Output the (X, Y) coordinate of the center of the cell containing the given text.  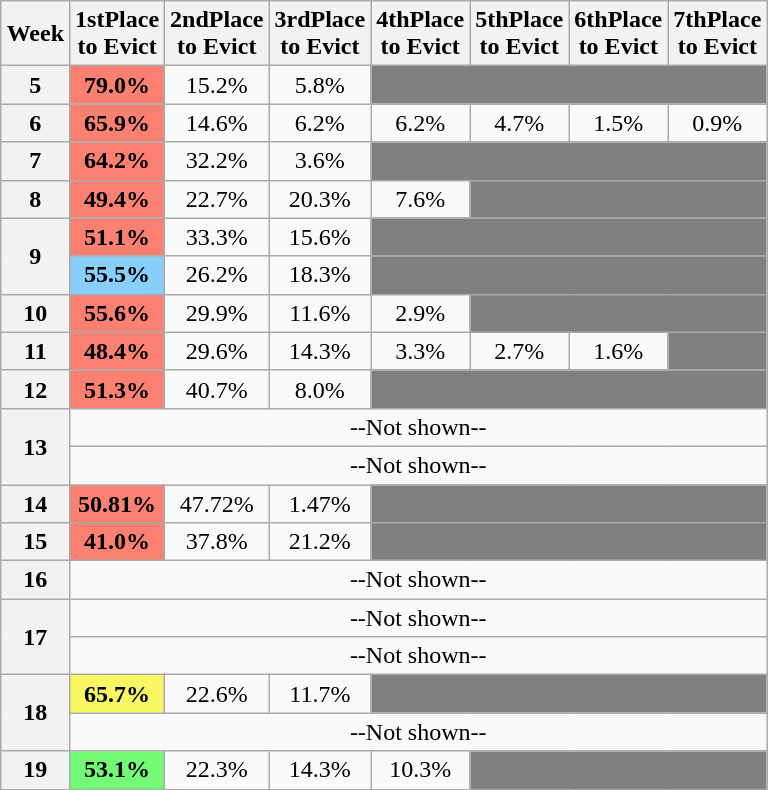
2.9% (420, 313)
4.7% (520, 123)
18 (35, 713)
19 (35, 770)
22.7% (217, 199)
26.2% (217, 275)
48.4% (118, 351)
1.6% (618, 351)
51.3% (118, 389)
7thPlaceto Evict (718, 34)
79.0% (118, 85)
65.7% (118, 694)
12 (35, 389)
11.6% (320, 313)
3.6% (320, 161)
9 (35, 256)
32.2% (217, 161)
11.7% (320, 694)
55.5% (118, 275)
18.3% (320, 275)
Week (35, 34)
3.3% (420, 351)
51.1% (118, 237)
0.9% (718, 123)
49.4% (118, 199)
5.8% (320, 85)
2ndPlaceto Evict (217, 34)
5 (35, 85)
64.2% (118, 161)
65.9% (118, 123)
17 (35, 637)
1stPlaceto Evict (118, 34)
20.3% (320, 199)
7 (35, 161)
55.6% (118, 313)
29.9% (217, 313)
15 (35, 542)
4thPlaceto Evict (420, 34)
10 (35, 313)
7.6% (420, 199)
29.6% (217, 351)
1.47% (320, 503)
33.3% (217, 237)
10.3% (420, 770)
53.1% (118, 770)
13 (35, 446)
5thPlaceto Evict (520, 34)
16 (35, 580)
14.6% (217, 123)
8 (35, 199)
50.81% (118, 503)
3rdPlaceto Evict (320, 34)
40.7% (217, 389)
21.2% (320, 542)
8.0% (320, 389)
22.3% (217, 770)
2.7% (520, 351)
41.0% (118, 542)
37.8% (217, 542)
22.6% (217, 694)
15.6% (320, 237)
6thPlaceto Evict (618, 34)
47.72% (217, 503)
11 (35, 351)
14 (35, 503)
15.2% (217, 85)
6 (35, 123)
1.5% (618, 123)
